Detect which cell encompasses the target text, then output its [X, Y] center coordinate. 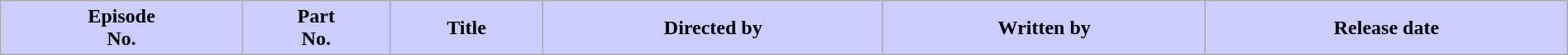
EpisodeNo. [122, 28]
Written by [1045, 28]
Directed by [713, 28]
PartNo. [316, 28]
Release date [1387, 28]
Title [466, 28]
